From the cell containing the given text, extract its center point as [x, y] coordinate. 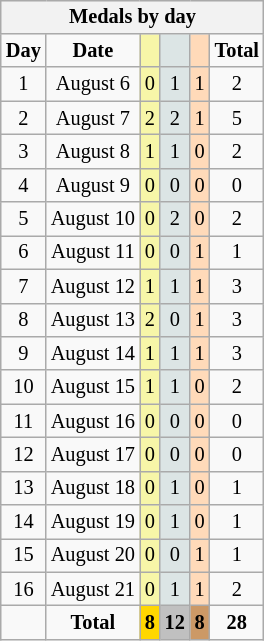
10 [24, 387]
4 [24, 185]
August 18 [93, 488]
August 19 [93, 522]
28 [237, 623]
August 17 [93, 455]
9 [24, 354]
11 [24, 421]
Date [93, 51]
August 20 [93, 556]
Day [24, 51]
August 11 [93, 253]
16 [24, 589]
August 8 [93, 152]
August 9 [93, 185]
13 [24, 488]
August 21 [93, 589]
August 7 [93, 118]
7 [24, 286]
6 [24, 253]
15 [24, 556]
August 16 [93, 421]
August 14 [93, 354]
August 6 [93, 84]
August 10 [93, 219]
August 12 [93, 286]
Medals by day [132, 17]
August 15 [93, 387]
August 13 [93, 320]
14 [24, 522]
